For the text-containing cell, return its midpoint in (x, y) coordinate format. 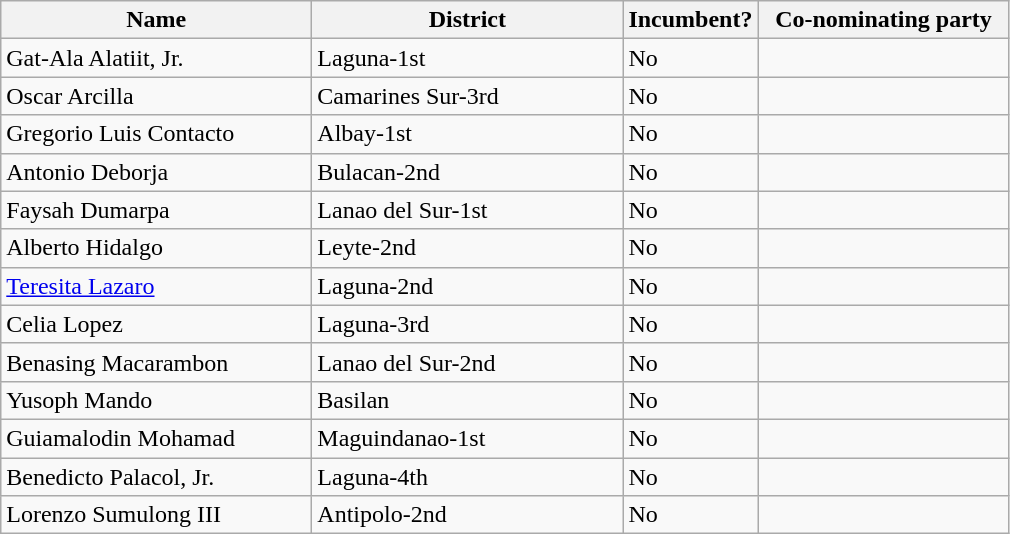
Lanao del Sur-1st (468, 210)
Benedicto Palacol, Jr. (156, 477)
Laguna-2nd (468, 286)
Antipolo-2nd (468, 515)
Yusoph Mando (156, 400)
Teresita Lazaro (156, 286)
Leyte-2nd (468, 248)
Laguna-4th (468, 477)
Bulacan-2nd (468, 172)
Lanao del Sur-2nd (468, 362)
Name (156, 20)
Maguindanao-1st (468, 438)
Co-nominating party (884, 20)
Laguna-1st (468, 58)
Camarines Sur-3rd (468, 96)
Incumbent? (690, 20)
Basilan (468, 400)
Antonio Deborja (156, 172)
Gat-Ala Alatiit, Jr. (156, 58)
Celia Lopez (156, 324)
Guiamalodin Mohamad (156, 438)
District (468, 20)
Gregorio Luis Contacto (156, 134)
Lorenzo Sumulong III (156, 515)
Oscar Arcilla (156, 96)
Laguna-3rd (468, 324)
Benasing Macarambon (156, 362)
Faysah Dumarpa (156, 210)
Albay-1st (468, 134)
Alberto Hidalgo (156, 248)
